For the text-containing cell, return its midpoint in (x, y) coordinate format. 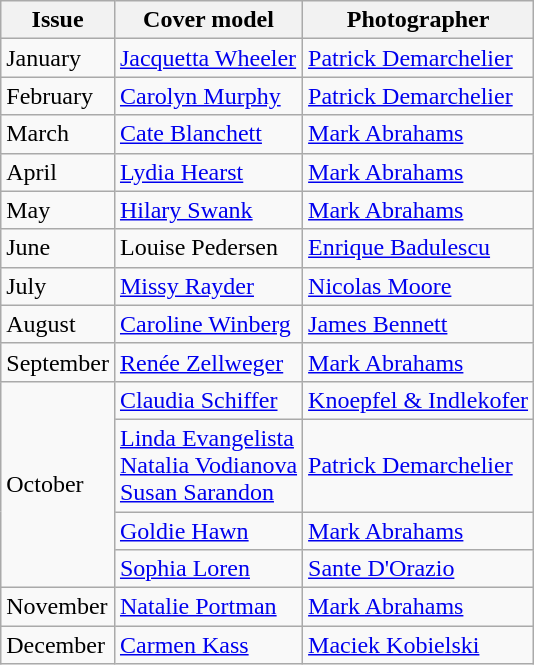
Goldie Hawn (208, 531)
June (58, 248)
Claudia Schiffer (208, 400)
January (58, 58)
Cover model (208, 20)
Carmen Kass (208, 645)
Louise Pedersen (208, 248)
March (58, 134)
February (58, 96)
July (58, 286)
Nicolas Moore (418, 286)
May (58, 210)
Linda EvangelistaNatalia VodianovaSusan Sarandon (208, 465)
Caroline Winberg (208, 324)
Photographer (418, 20)
Enrique Badulescu (418, 248)
Knoepfel & Indlekofer (418, 400)
Renée Zellweger (208, 362)
August (58, 324)
September (58, 362)
Cate Blanchett (208, 134)
Lydia Hearst (208, 172)
December (58, 645)
October (58, 484)
April (58, 172)
Hilary Swank (208, 210)
Sante D'Orazio (418, 569)
Sophia Loren (208, 569)
Missy Rayder (208, 286)
James Bennett (418, 324)
Jacquetta Wheeler (208, 58)
November (58, 607)
Natalie Portman (208, 607)
Carolyn Murphy (208, 96)
Issue (58, 20)
Maciek Kobielski (418, 645)
